Output the [x, y] coordinate of the center of the cell containing the given text.  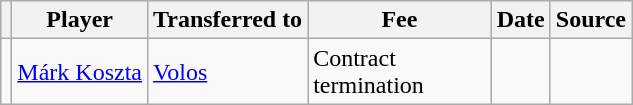
Transferred to [228, 20]
Player [80, 20]
Fee [400, 20]
Source [590, 20]
Contract termination [400, 72]
Volos [228, 72]
Márk Koszta [80, 72]
Date [520, 20]
